Determine the [X, Y] coordinate at the center of the cell enclosing the given text.  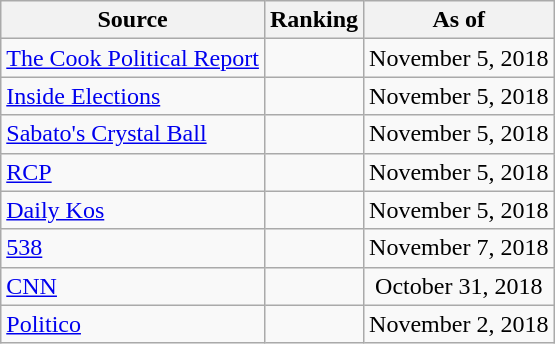
CNN [133, 286]
Sabato's Crystal Ball [133, 134]
The Cook Political Report [133, 58]
538 [133, 248]
As of [459, 20]
RCP [133, 172]
Inside Elections [133, 96]
November 2, 2018 [459, 324]
October 31, 2018 [459, 286]
November 7, 2018 [459, 248]
Daily Kos [133, 210]
Politico [133, 324]
Ranking [314, 20]
Source [133, 20]
